Provide the (x, y) coordinate of the cell's center where the given text is located.  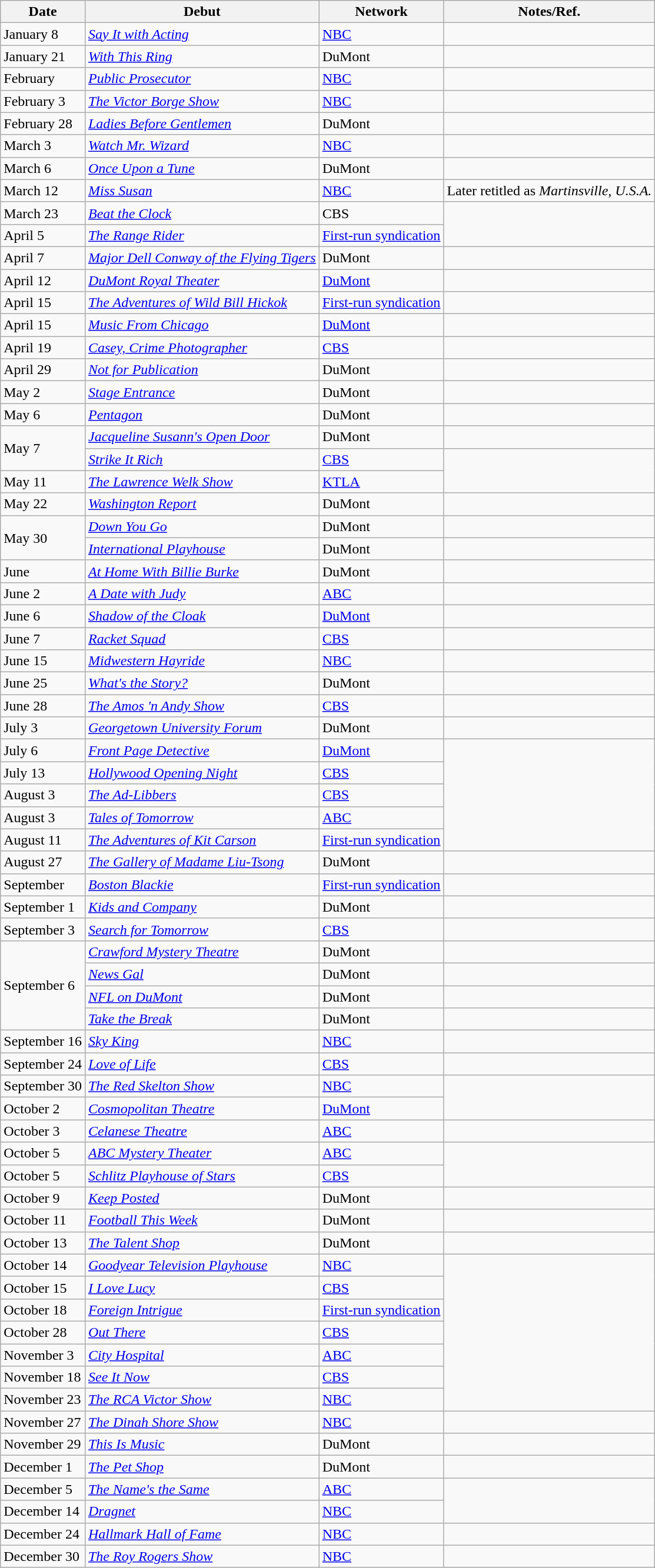
December 24 (43, 1534)
Stage Entrance (202, 392)
November 18 (43, 1377)
The Adventures of Kit Carson (202, 840)
The Red Skelton Show (202, 1086)
April 19 (43, 348)
The Dinah Shore Show (202, 1422)
April 12 (43, 281)
Shadow of the Cloak (202, 616)
Major Dell Conway of the Flying Tigers (202, 258)
Georgetown University Forum (202, 728)
Kids and Company (202, 907)
Beat the Clock (202, 213)
October 14 (43, 1265)
The Victor Borge Show (202, 101)
With This Ring (202, 56)
September 1 (43, 907)
DuMont Royal Theater (202, 281)
Tales of Tomorrow (202, 818)
Miss Susan (202, 191)
May 7 (43, 448)
April 29 (43, 370)
The RCA Victor Show (202, 1400)
October 2 (43, 1109)
Notes/Ref. (550, 12)
September 6 (43, 985)
The Talent Shop (202, 1243)
October 13 (43, 1243)
Washington Report (202, 504)
October 9 (43, 1198)
June (43, 571)
Crawford Mystery Theatre (202, 952)
May 22 (43, 504)
August 11 (43, 840)
The Roy Rogers Show (202, 1556)
February 3 (43, 101)
September 3 (43, 929)
Cosmopolitan Theatre (202, 1109)
What's the Story? (202, 683)
Casey, Crime Photographer (202, 348)
Say It with Acting (202, 34)
I Love Lucy (202, 1287)
NFL on DuMont (202, 997)
February (43, 79)
Date (43, 12)
A Date with Judy (202, 593)
June 6 (43, 616)
May 11 (43, 482)
The Range Rider (202, 235)
Strike It Rich (202, 459)
September 16 (43, 1042)
Sky King (202, 1042)
The Gallery of Madame Liu-Tsong (202, 862)
October 28 (43, 1332)
October 11 (43, 1220)
The Ad-Libbers (202, 795)
December 30 (43, 1556)
Love of Life (202, 1064)
July 3 (43, 728)
Debut (202, 12)
December 1 (43, 1467)
June 15 (43, 661)
Search for Tomorrow (202, 929)
Keep Posted (202, 1198)
Dragnet (202, 1512)
May 2 (43, 392)
October 18 (43, 1310)
Foreign Intrigue (202, 1310)
June 25 (43, 683)
February 28 (43, 124)
Down You Go (202, 526)
January 8 (43, 34)
Once Upon a Tune (202, 168)
International Playhouse (202, 549)
News Gal (202, 974)
April 7 (43, 258)
September 30 (43, 1086)
July 6 (43, 750)
KTLA (381, 482)
Front Page Detective (202, 750)
March 12 (43, 191)
Celanese Theatre (202, 1131)
May 6 (43, 415)
June 7 (43, 638)
Boston Blackie (202, 885)
April 5 (43, 235)
June 28 (43, 706)
January 21 (43, 56)
Hallmark Hall of Fame (202, 1534)
ABC Mystery Theater (202, 1153)
The Name's the Same (202, 1489)
March 6 (43, 168)
Public Prosecutor (202, 79)
Ladies Before Gentlemen (202, 124)
Music From Chicago (202, 325)
The Pet Shop (202, 1467)
The Amos 'n Andy Show (202, 706)
Network (381, 12)
Take the Break (202, 1019)
November 29 (43, 1444)
Racket Squad (202, 638)
August 27 (43, 862)
See It Now (202, 1377)
The Lawrence Welk Show (202, 482)
March 3 (43, 146)
Pentagon (202, 415)
July 13 (43, 773)
Midwestern Hayride (202, 661)
City Hospital (202, 1355)
November 23 (43, 1400)
September 24 (43, 1064)
This Is Music (202, 1444)
March 23 (43, 213)
October 15 (43, 1287)
December 5 (43, 1489)
Watch Mr. Wizard (202, 146)
Hollywood Opening Night (202, 773)
At Home With Billie Burke (202, 571)
November 27 (43, 1422)
May 30 (43, 538)
September (43, 885)
June 2 (43, 593)
December 14 (43, 1512)
Goodyear Television Playhouse (202, 1265)
The Adventures of Wild Bill Hickok (202, 303)
Schlitz Playhouse of Stars (202, 1176)
Jacqueline Susann's Open Door (202, 437)
Football This Week (202, 1220)
Not for Publication (202, 370)
Out There (202, 1332)
Later retitled as Martinsville, U.S.A. (550, 191)
October 3 (43, 1131)
November 3 (43, 1355)
